For the text-containing cell, return its midpoint in (x, y) coordinate format. 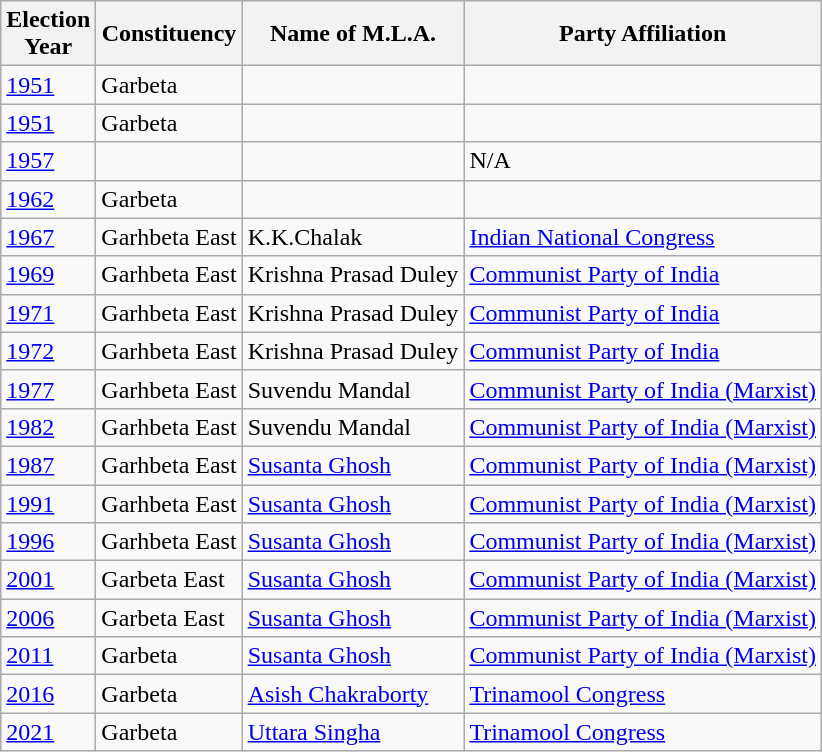
1972 (48, 351)
1977 (48, 389)
1996 (48, 542)
2016 (48, 694)
Asish Chakraborty (353, 694)
Name of M.L.A. (353, 34)
N/A (643, 161)
1969 (48, 275)
1991 (48, 503)
Uttara Singha (353, 732)
Party Affiliation (643, 34)
2021 (48, 732)
2001 (48, 580)
Indian National Congress (643, 237)
1982 (48, 427)
1987 (48, 465)
ElectionYear (48, 34)
1971 (48, 313)
2011 (48, 656)
1962 (48, 199)
K.K.Chalak (353, 237)
1957 (48, 161)
2006 (48, 618)
1967 (48, 237)
Constituency (169, 34)
